Find where the given text appears and provide that cell's center as (X, Y) coordinate. 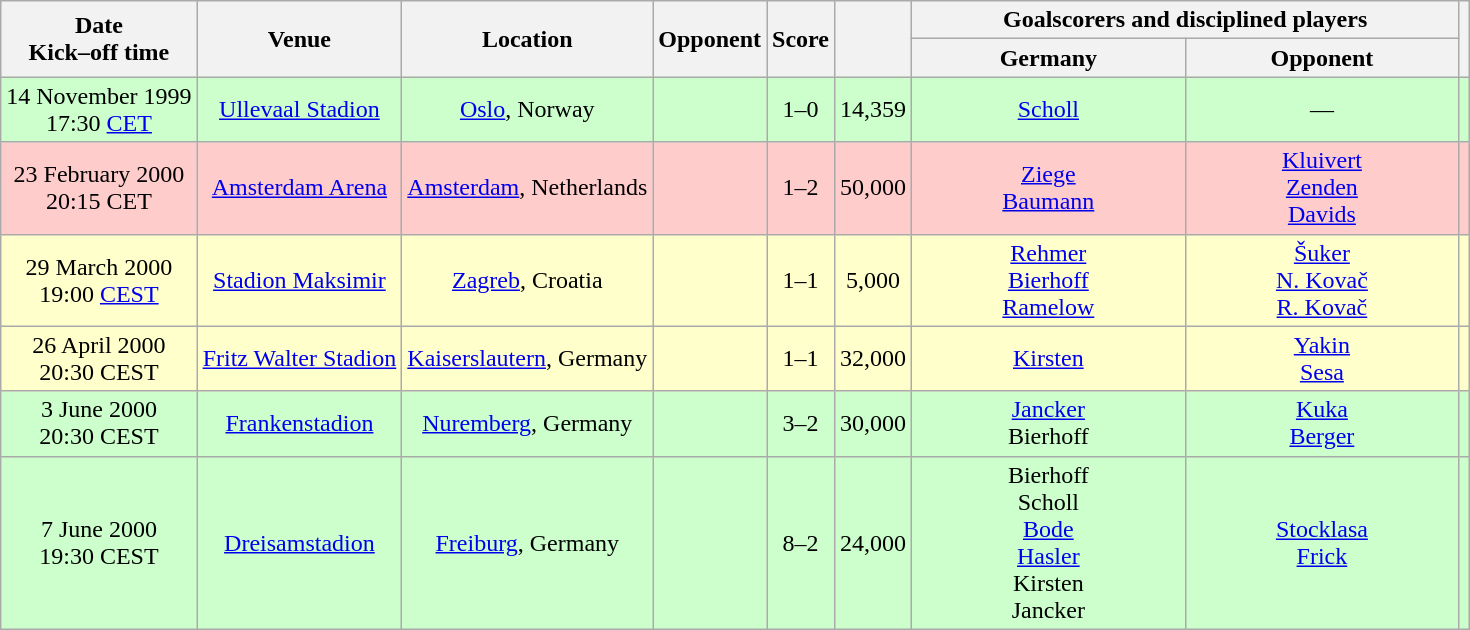
23 February 200020:15 CET (99, 188)
30,000 (872, 424)
Location (528, 39)
Oslo, Norway (528, 110)
Fritz Walter Stadion (300, 358)
Dreisamstadion (300, 542)
Goalscorers and disciplined players (1186, 20)
Nuremberg, Germany (528, 424)
24,000 (872, 542)
Stocklasa Frick (1322, 542)
3 June 200020:30 CEST (99, 424)
3–2 (801, 424)
Šuker N. Kovač R. Kovač (1322, 280)
14 November 199917:30 CET (99, 110)
Kirsten (1049, 358)
1–2 (801, 188)
Kuka Berger (1322, 424)
Venue (300, 39)
Jancker Bierhoff (1049, 424)
32,000 (872, 358)
50,000 (872, 188)
— (1322, 110)
Amsterdam, Netherlands (528, 188)
14,359 (872, 110)
29 March 200019:00 CEST (99, 280)
Score (801, 39)
Stadion Maksimir (300, 280)
Freiburg, Germany (528, 542)
26 April 200020:30 CEST (99, 358)
Amsterdam Arena (300, 188)
8–2 (801, 542)
1–0 (801, 110)
Frankenstadion (300, 424)
Rehmer Bierhoff Ramelow (1049, 280)
Yakin Sesa (1322, 358)
Ullevaal Stadion (300, 110)
Kaiserslautern, Germany (528, 358)
Kluivert Zenden Davids (1322, 188)
Germany (1049, 58)
DateKick–off time (99, 39)
Ziege Baumann (1049, 188)
5,000 (872, 280)
Scholl (1049, 110)
7 June 200019:30 CEST (99, 542)
Zagreb, Croatia (528, 280)
Bierhoff Scholl Bode Hasler Kirsten Jancker (1049, 542)
